Detect which cell encompasses the target text, then output its (X, Y) center coordinate. 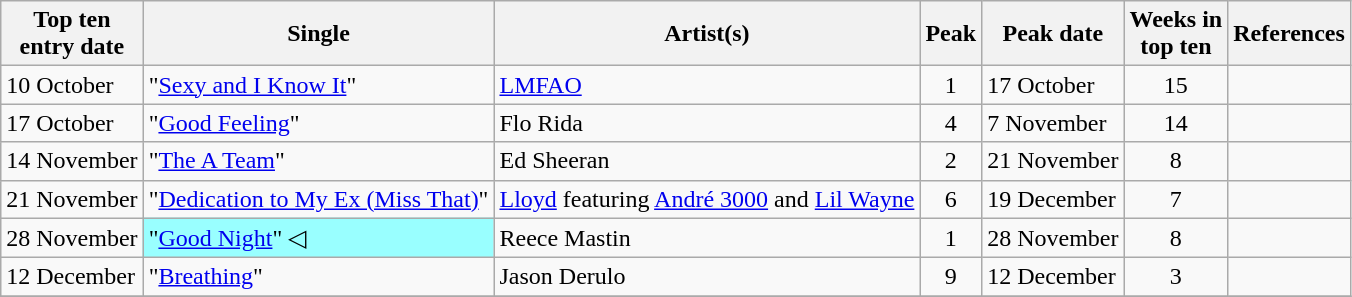
15 (1176, 85)
"Good Night" ◁ (318, 238)
9 (951, 277)
4 (951, 123)
Weeks intop ten (1176, 34)
3 (1176, 277)
Artist(s) (707, 34)
Lloyd featuring André 3000 and Lil Wayne (707, 199)
2 (951, 161)
Reece Mastin (707, 238)
Peak (951, 34)
7 (1176, 199)
"The A Team" (318, 161)
Ed Sheeran (707, 161)
References (1290, 34)
10 October (72, 85)
Jason Derulo (707, 277)
"Breathing" (318, 277)
Peak date (1053, 34)
LMFAO (707, 85)
6 (951, 199)
14 (1176, 123)
Top tenentry date (72, 34)
Single (318, 34)
"Dedication to My Ex (Miss That)" (318, 199)
19 December (1053, 199)
14 November (72, 161)
"Good Feeling" (318, 123)
7 November (1053, 123)
"Sexy and I Know It" (318, 85)
Flo Rida (707, 123)
